For the text-containing cell, return its midpoint in (x, y) coordinate format. 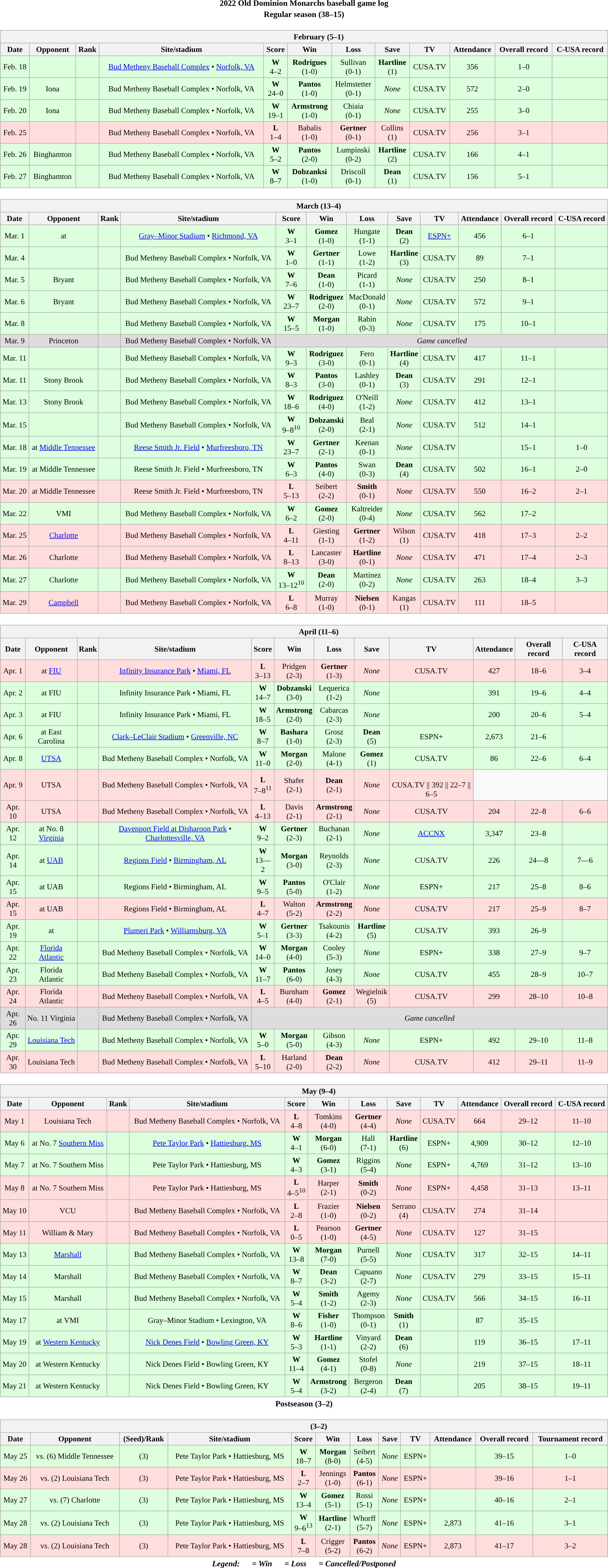
May 10 (15, 1211)
219 (480, 1364)
Mar. 8 (15, 323)
204 (494, 812)
4,769 (480, 1165)
32–15 (528, 1254)
7—6 (585, 860)
10–1 (528, 323)
W6–2 (291, 513)
34–15 (528, 1298)
Helmstetter(0-1) (353, 89)
Mar. 26 (15, 557)
Keenan(0-1) (367, 448)
Lashley(0-1) (367, 380)
Lumpinski(0-2) (353, 155)
5–4 (585, 714)
Nielsen(0-1) (367, 602)
263 (480, 580)
Josey(4-3) (334, 974)
May 21 (15, 1386)
Wilson(1) (404, 535)
6–6 (585, 812)
May 7 (15, 1165)
Hartline(2) (392, 155)
L7–8 (303, 1546)
24—8 (538, 860)
Pantos(3-0) (326, 380)
Riggins(5-4) (368, 1165)
L6–8 (291, 602)
317 (480, 1254)
12–10 (582, 1143)
Smith(0-2) (368, 1188)
40–16 (504, 1500)
Rodrigues(1-0) (309, 67)
13–11 (582, 1188)
Apr. 6 (13, 737)
Mar. 20 (15, 491)
Capuano(2-7) (368, 1276)
Gray–Minor Stadium • Lexington, VA (207, 1320)
W9–2 (263, 833)
Morgan(4-0) (294, 952)
MacDonald(0-1) (367, 302)
Gomez(5-1) (333, 1500)
Feb. 19 (15, 89)
Gertner(2-3) (294, 833)
Gomez(2-1) (334, 996)
Pantos(1-0) (309, 89)
VMI (63, 513)
L3–13 (263, 671)
vs. (7) Charlotte (75, 1500)
25–8 (538, 887)
May 20 (15, 1364)
Hartline(4) (404, 358)
L4–8 (297, 1121)
Armstrong(2-0) (294, 714)
May 1 (15, 1121)
250 (480, 280)
May 25 (16, 1457)
Morgan(7-0) (328, 1254)
Apr. 9 (13, 785)
Driscoll(0-1) (353, 177)
Dean(3-2) (328, 1276)
Armstrong(1-0) (309, 111)
11–9 (585, 1062)
33–15 (528, 1276)
13–1 (528, 402)
Pantos(6-1) (364, 1478)
15–11 (582, 1276)
Vinyard(2-2) (368, 1342)
February (5–1) (304, 37)
May (9–4) (304, 1091)
18–4 (528, 580)
Armstrong(2-1) (334, 812)
Feb. 25 (15, 132)
20–6 (538, 714)
4–4 (585, 693)
W24–0 (275, 89)
W13—2 (263, 860)
Morgan(8-0) (333, 1457)
Davenport Field at Disharoon Park • Charlottesville, VA (175, 833)
Pridgen(2-3) (294, 671)
36–15 (528, 1342)
L4–510 (297, 1188)
Gray–Minor Stadium • Richmond, VA (198, 236)
492 (494, 1040)
31–15 (528, 1233)
Hartline(5) (372, 930)
Frazier(1-0) (328, 1211)
Davis(2-1) (294, 812)
Gomez(2-0) (326, 513)
Dean(2-1) (334, 785)
Mar. 13 (15, 402)
Clark–LeClair Stadium • Greenville, NC (175, 737)
Mar. 4 (15, 257)
Tsakounis(4-2) (334, 930)
Kangas(1) (404, 602)
16–11 (582, 1298)
31–14 (528, 1211)
86 (494, 759)
15–1 (528, 448)
11–8 (585, 1040)
Serrano(4) (404, 1211)
417 (480, 358)
13–10 (582, 1165)
Apr. 14 (13, 860)
Armstrong(3-2) (328, 1386)
19–11 (582, 1386)
566 (480, 1298)
Mar. 5 (15, 280)
CUSA.TV || 392 || 22–7 || 6–5 (431, 785)
L4–11 (291, 535)
89 (480, 257)
31–13 (528, 1188)
Mar. 1 (15, 236)
279 (480, 1276)
Pantos(2-0) (309, 155)
W8–6 (297, 1320)
Campbell (63, 602)
Gertner(1-1) (326, 257)
L5–13 (291, 491)
May 27 (16, 1500)
16–1 (528, 469)
Princeton (63, 341)
W5–3 (297, 1342)
Purnell(5-5) (368, 1254)
W13–8 (297, 1254)
Apr. 29 (13, 1040)
Tomkins(4-0) (328, 1121)
May 15 (15, 1298)
Kaltreider(0-4) (367, 513)
W4–1 (297, 1143)
Thompson(0-1) (368, 1320)
29–12 (528, 1121)
vs. (6) Middle Tennessee (75, 1457)
Gertner(4-5) (368, 1233)
393 (494, 930)
2,673 (494, 737)
Mar. 9 (15, 341)
Apr. 23 (13, 974)
Hartline(0-1) (367, 557)
Pantos(5-0) (294, 887)
May 8 (15, 1188)
119 (480, 1342)
4,458 (480, 1188)
455 (494, 974)
Pantos(6-2) (364, 1546)
Cabarcas(2-3) (334, 714)
31–12 (528, 1165)
Lowe(1-2) (367, 257)
Burnham(4-0) (294, 996)
Pantos(6-0) (294, 974)
18–6 (538, 671)
Mar. 25 (15, 535)
Gibson(4-3) (334, 1040)
Apr. 24 (13, 996)
Dean(2-2) (334, 1062)
(Seed)/Rank (144, 1439)
W18–5 (263, 714)
256 (472, 132)
May 26 (16, 1478)
Mar. 18 (15, 448)
Dean(2) (404, 236)
Bergeron(2-4) (368, 1386)
W4–3 (297, 1165)
10–7 (585, 974)
Apr. 2 (13, 693)
28–9 (538, 974)
418 (480, 535)
L4–5 (263, 996)
14–1 (528, 424)
Dean(1-0) (326, 280)
18–5 (528, 602)
Gertner(4-4) (368, 1121)
March (13–4) (304, 205)
W18–7 (303, 1457)
VCU (68, 1211)
Swan(0-3) (367, 469)
Crigger(5-2) (333, 1546)
512 (480, 424)
Reynolds(2-3) (334, 860)
Apr. 8 (13, 759)
338 (494, 952)
16–2 (528, 491)
Dean(1) (392, 177)
Hartline(1-1) (328, 1342)
1–1 (570, 1478)
Gertner(1-2) (367, 535)
Gertner(0-1) (353, 132)
471 (480, 557)
Feb. 27 (15, 177)
L1–4 (275, 132)
L4–13 (263, 812)
Gertner(2-1) (326, 448)
L5–10 (263, 1062)
Rodriguez(2-0) (326, 302)
25–9 (538, 909)
502 (480, 469)
3–2 (570, 1546)
Chiaia(0-1) (353, 111)
W5–2 (275, 155)
200 (494, 714)
Hartline(2-1) (333, 1523)
41–17 (504, 1546)
29–11 (538, 1062)
Fisher(1-0) (328, 1320)
Apr. 1 (13, 671)
22–8 (538, 812)
Rodriguez(4-0) (326, 402)
W8–3 (291, 380)
205 (480, 1386)
Apr. 3 (13, 714)
W1–0 (291, 257)
6–1 (528, 236)
664 (480, 1121)
8–1 (528, 280)
at East Carolina (51, 737)
Morgan(3-0) (294, 860)
Collins(1) (392, 132)
9–7 (585, 952)
Grosz(2-3) (334, 737)
Hartline(1) (392, 67)
7–1 (528, 257)
Hall(7-1) (368, 1143)
Morgan(1-0) (326, 323)
175 (480, 323)
(3–2) (304, 1426)
at No. 8 Virginia (51, 833)
W18–6 (291, 402)
21–6 (538, 737)
562 (480, 513)
11–10 (582, 1121)
Feb. 26 (15, 155)
Gomez(1-0) (326, 236)
May 19 (15, 1342)
W14–7 (263, 693)
W4–2 (275, 67)
W13–4 (303, 1500)
May 14 (15, 1276)
at VMI (68, 1320)
L2–7 (303, 1478)
Mar. 6 (15, 302)
Dean(4) (404, 469)
W11–7 (263, 974)
9–1 (528, 302)
17–3 (528, 535)
19–6 (538, 693)
Bashara(1-0) (294, 737)
Seibert(4-5) (364, 1457)
11–1 (528, 358)
17–2 (528, 513)
4,909 (480, 1143)
291 (480, 380)
4–1 (524, 155)
274 (480, 1211)
Hartline(3) (404, 257)
35–15 (528, 1320)
William & Mary (68, 1233)
5–1 (524, 177)
26–9 (538, 930)
Armstrong(2-2) (334, 909)
166 (472, 155)
Harper(2-1) (328, 1188)
Apr. 22 (13, 952)
W11–4 (297, 1364)
L8–13 (291, 557)
W9–5 (263, 887)
Mar. 15 (15, 424)
May 6 (15, 1143)
14–11 (582, 1254)
Murray(1-0) (326, 602)
W11–0 (263, 759)
6–4 (585, 759)
Agemy(2-3) (368, 1298)
Mar. 27 (15, 580)
Seibert(2-2) (326, 491)
17–4 (528, 557)
550 (480, 491)
Smith(0-1) (367, 491)
Smith(1-2) (328, 1298)
O'Neill(1-2) (367, 402)
8–6 (585, 887)
Pantos(4-0) (326, 469)
Mar. 29 (15, 602)
No. 11 Virginia (51, 1018)
Rodriguez(3-0) (326, 358)
Fero(0-1) (367, 358)
2–2 (582, 535)
87 (480, 1320)
3–4 (585, 671)
Tournament record (570, 1439)
ACCNX (431, 833)
L2–8 (297, 1211)
427 (494, 671)
41–16 (504, 1523)
Apr. 10 (13, 812)
Buchanan(2-1) (334, 833)
3,347 (494, 833)
Jennings(1-0) (333, 1478)
18–11 (582, 1364)
April (11–6) (304, 632)
Hungate(1-1) (367, 236)
Rossi(5-1) (364, 1500)
W7–6 (291, 280)
3–0 (524, 111)
W9–3 (291, 358)
111 (480, 602)
Harland(2-0) (294, 1062)
156 (472, 177)
Gomez(1) (372, 759)
L0–5 (297, 1233)
39–16 (504, 1478)
2–3 (582, 557)
299 (494, 996)
12–1 (528, 380)
Apr. 30 (13, 1062)
L4–7 (263, 909)
Gertner(1-3) (334, 671)
Apr. 19 (13, 930)
W15–5 (291, 323)
O'Clair(1-2) (334, 887)
38–15 (528, 1386)
226 (494, 860)
127 (480, 1233)
Gomez(4-1) (328, 1364)
Plumeri Park • Williamsburg, VA (175, 930)
May 13 (15, 1254)
Smith(1) (404, 1320)
8–7 (585, 909)
22–6 (538, 759)
Martinez(0-2) (367, 580)
29–10 (538, 1040)
Dean(7) (404, 1386)
Feb. 20 (15, 111)
10–8 (585, 996)
Hartline(6) (404, 1143)
37–15 (528, 1364)
Lequerica(1-2) (334, 693)
May 17 (15, 1320)
L7–811 (263, 785)
17–11 (582, 1342)
Gertner(3-3) (294, 930)
27–9 (538, 952)
W6–3 (291, 469)
Nielsen(0-2) (368, 1211)
456 (480, 236)
W3–1 (291, 236)
Feb. 18 (15, 67)
Malone(4-1) (334, 759)
30–12 (528, 1143)
Dobzanski(2-0) (326, 424)
39–15 (504, 1457)
Mar. 19 (15, 469)
Morgan(5-0) (294, 1040)
Dean(2-0) (326, 580)
Walton(5-2) (294, 909)
Dobzanksi(1-0) (309, 177)
W9–613 (303, 1523)
Babalis(1-0) (309, 132)
Cooley(5-3) (334, 952)
Gomez(3-1) (328, 1165)
W14–0 (263, 952)
May 11 (15, 1233)
Lancaster(3-0) (326, 557)
W5–1 (263, 930)
Wegielnik(5) (372, 996)
Dean(6) (404, 1342)
W9–810 (291, 424)
Morgan(6-0) (328, 1143)
Dean(5) (372, 737)
W13–1210 (291, 580)
Giesting(1-1) (326, 535)
391 (494, 693)
3–3 (582, 580)
Shafer(2-1) (294, 785)
Mar. 22 (15, 513)
Stofel(0-8) (368, 1364)
Apr. 26 (13, 1018)
Pearson(1-0) (328, 1233)
W19–1 (275, 111)
Picard(1-1) (367, 280)
W5–0 (263, 1040)
Rabin(0-3) (367, 323)
Whorff(5-7) (364, 1523)
Morgan(2-0) (294, 759)
Dean(3) (404, 380)
Dobzanski(3-0) (294, 693)
Sullivan(0-1) (353, 67)
28–10 (538, 996)
Apr. 12 (13, 833)
356 (472, 67)
Beal(2-1) (367, 424)
255 (472, 111)
23–8 (538, 833)
